Capture the cell that displays the provided text and extract its [X, Y] central coordinate. 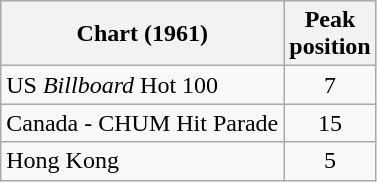
5 [330, 161]
15 [330, 123]
Canada - CHUM Hit Parade [142, 123]
Peakposition [330, 34]
7 [330, 85]
Hong Kong [142, 161]
Chart (1961) [142, 34]
US Billboard Hot 100 [142, 85]
